Output the [X, Y] coordinate of the center of the cell containing the given text.  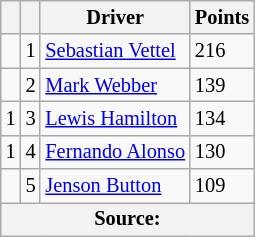
Driver [115, 17]
109 [222, 186]
130 [222, 152]
134 [222, 118]
Jenson Button [115, 186]
Points [222, 17]
Mark Webber [115, 85]
Source: [128, 219]
Fernando Alonso [115, 152]
139 [222, 85]
5 [31, 186]
3 [31, 118]
2 [31, 85]
Sebastian Vettel [115, 51]
Lewis Hamilton [115, 118]
216 [222, 51]
4 [31, 152]
